Extract the (x, y) coordinate from the center of the cell holding the provided text.  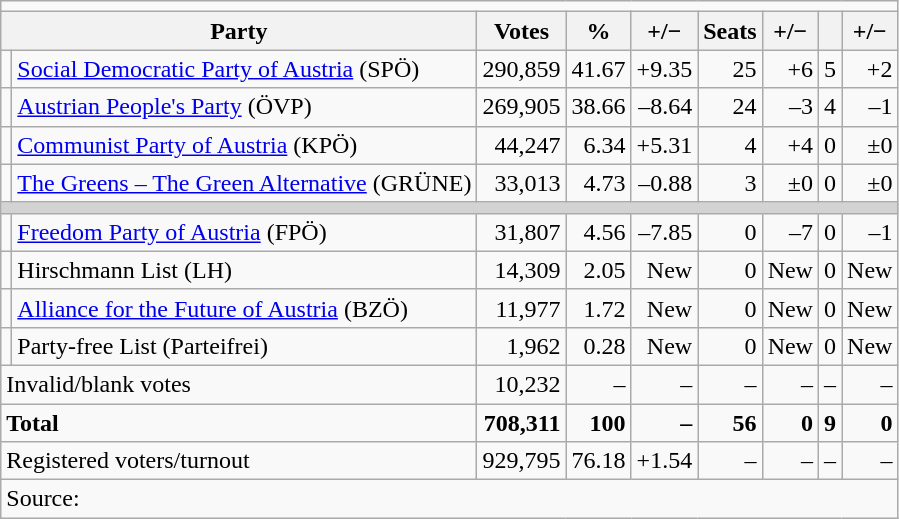
44,247 (522, 145)
Freedom Party of Austria (FPÖ) (244, 232)
56 (730, 423)
–8.64 (664, 107)
Hirschmann List (LH) (244, 270)
4.73 (598, 183)
14,309 (522, 270)
1,962 (522, 346)
+6 (790, 69)
6.34 (598, 145)
–7 (790, 232)
290,859 (522, 69)
–7.85 (664, 232)
Votes (522, 31)
100 (598, 423)
31,807 (522, 232)
0.28 (598, 346)
+1.54 (664, 461)
33,013 (522, 183)
9 (830, 423)
+2 (870, 69)
Seats (730, 31)
Alliance for the Future of Austria (BZÖ) (244, 308)
The Greens – The Green Alternative (GRÜNE) (244, 183)
Registered voters/turnout (239, 461)
Total (239, 423)
% (598, 31)
+5.31 (664, 145)
Party (239, 31)
269,905 (522, 107)
–3 (790, 107)
Invalid/blank votes (239, 384)
Austrian People's Party (ÖVP) (244, 107)
–0.88 (664, 183)
+9.35 (664, 69)
708,311 (522, 423)
25 (730, 69)
Communist Party of Austria (KPÖ) (244, 145)
Source: (450, 499)
Party-free List (Parteifrei) (244, 346)
10,232 (522, 384)
2.05 (598, 270)
3 (730, 183)
38.66 (598, 107)
5 (830, 69)
1.72 (598, 308)
11,977 (522, 308)
Social Democratic Party of Austria (SPÖ) (244, 69)
+4 (790, 145)
24 (730, 107)
4.56 (598, 232)
76.18 (598, 461)
41.67 (598, 69)
929,795 (522, 461)
